Return the (X, Y) coordinate for the center point of the cell that contains the specified text.  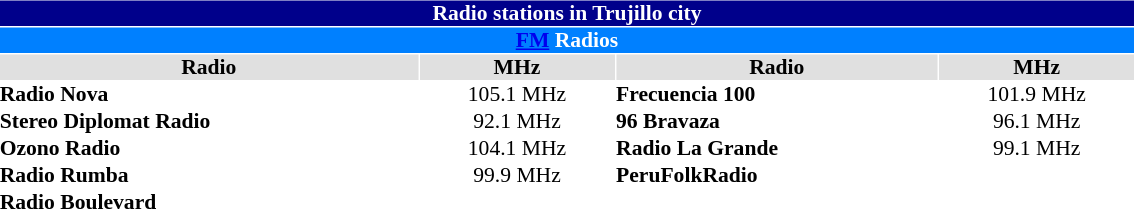
Radio Nova (209, 95)
Radio Rumba (209, 176)
Ozono Radio (209, 149)
101.9 MHz (1036, 95)
105.1 MHz (516, 95)
Frecuencia 100 (776, 95)
99.9 MHz (516, 176)
96.1 MHz (1036, 122)
Stereo Diplomat Radio (209, 122)
104.1 MHz (516, 149)
92.1 MHz (516, 122)
96 Bravaza (776, 122)
Radio La Grande (776, 149)
PeruFolkRadio (776, 176)
99.1 MHz (1036, 149)
